Identify which cell holds the provided text, then report its (X, Y) central coordinate. 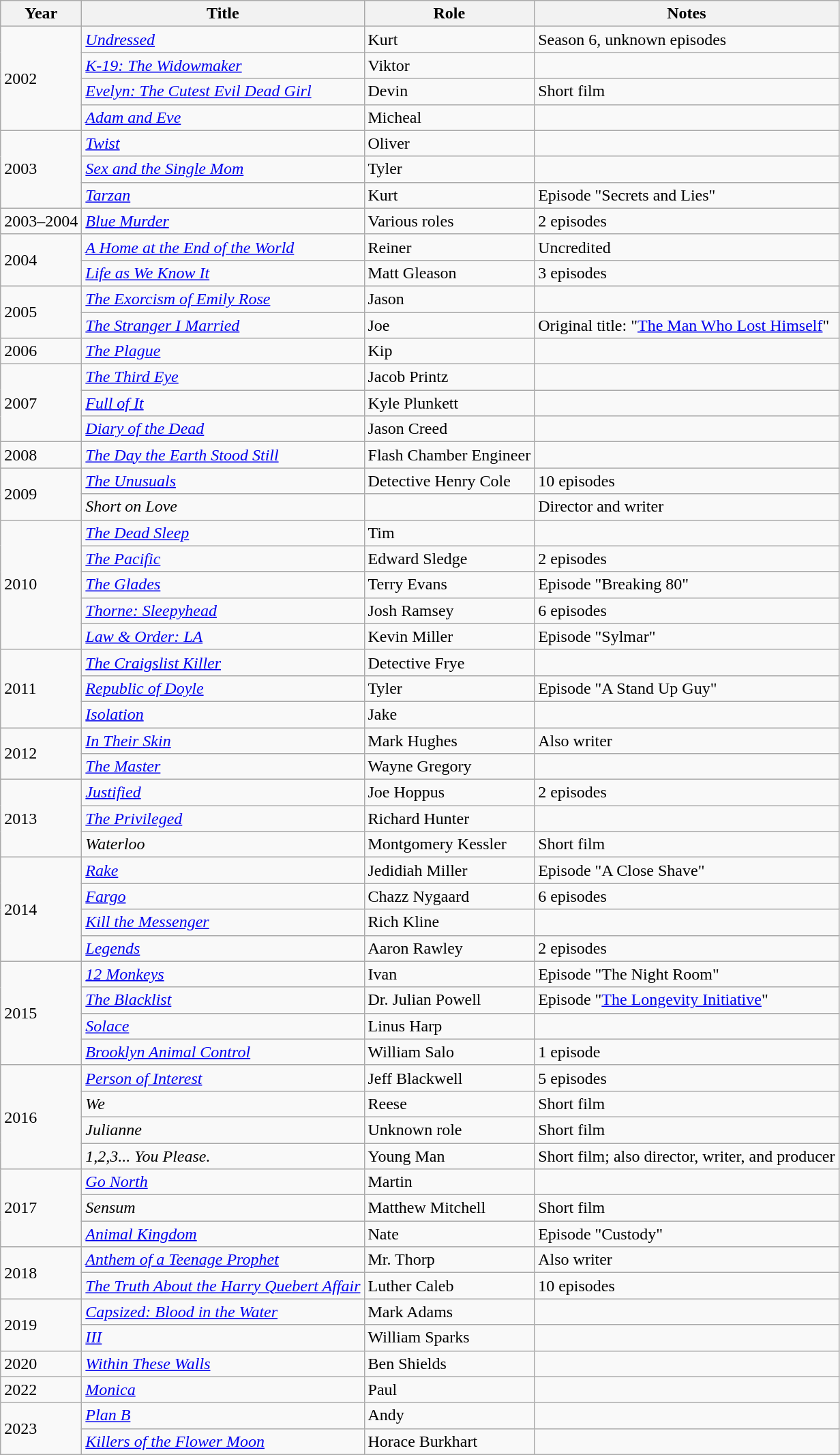
Sex and the Single Mom (223, 169)
Martin (449, 1182)
2005 (41, 312)
Episode "The Longevity Initiative" (687, 1000)
Killers of the Flower Moon (223, 1441)
Rake (223, 870)
Tim (449, 533)
Kip (449, 351)
Luther Caleb (449, 1286)
Josh Ramsey (449, 611)
Year (41, 14)
Matthew Mitchell (449, 1208)
Viktor (449, 65)
Short film; also director, writer, and producer (687, 1156)
2008 (41, 455)
Person of Interest (223, 1078)
Jeff Blackwell (449, 1078)
Notes (687, 14)
2003 (41, 169)
The Blacklist (223, 1000)
Kill the Messenger (223, 922)
The Master (223, 767)
Title (223, 14)
Legends (223, 948)
Episode "Sylmar" (687, 636)
3 episodes (687, 273)
Mr. Thorp (449, 1260)
Horace Burkhart (449, 1441)
Episode "A Stand Up Guy" (687, 688)
The Stranger I Married (223, 325)
12 Monkeys (223, 974)
Original title: "The Man Who Lost Himself" (687, 325)
2017 (41, 1208)
A Home at the End of the World (223, 247)
Plan B (223, 1415)
Ivan (449, 974)
5 episodes (687, 1078)
Episode "The Night Room" (687, 974)
Aaron Rawley (449, 948)
Within These Walls (223, 1364)
Reiner (449, 247)
2003–2004 (41, 221)
Republic of Doyle (223, 688)
Twist (223, 143)
Capsized: Blood in the Water (223, 1312)
Jake (449, 714)
Evelyn: The Cutest Evil Dead Girl (223, 91)
2019 (41, 1325)
Flash Chamber Engineer (449, 455)
Director and writer (687, 507)
2004 (41, 260)
Jedidiah Miller (449, 870)
Sensum (223, 1208)
Law & Order: LA (223, 636)
III (223, 1338)
1 episode (687, 1052)
2015 (41, 1013)
2006 (41, 351)
2020 (41, 1364)
In Their Skin (223, 740)
Richard Hunter (449, 819)
Mark Hughes (449, 740)
The Glades (223, 585)
Waterloo (223, 844)
Life as We Know It (223, 273)
2011 (41, 688)
The Third Eye (223, 377)
2012 (41, 753)
Thorne: Sleepyhead (223, 611)
Linus Harp (449, 1026)
Full of It (223, 403)
2009 (41, 494)
Rich Kline (449, 922)
Diary of the Dead (223, 429)
Various roles (449, 221)
Unknown role (449, 1130)
Monica (223, 1390)
1,2,3... You Please. (223, 1156)
The Privileged (223, 819)
Montgomery Kessler (449, 844)
Fargo (223, 896)
Kyle Plunkett (449, 403)
Matt Gleason (449, 273)
Ben Shields (449, 1364)
Justified (223, 793)
K-19: The Widowmaker (223, 65)
Young Man (449, 1156)
Reese (449, 1104)
Isolation (223, 714)
We (223, 1104)
2023 (41, 1428)
Adam and Eve (223, 117)
Role (449, 14)
Episode "Secrets and Lies" (687, 195)
Episode "A Close Shave" (687, 870)
The Exorcism of Emily Rose (223, 299)
The Craigslist Killer (223, 662)
The Truth About the Harry Quebert Affair (223, 1286)
William Salo (449, 1052)
Go North (223, 1182)
2007 (41, 403)
Nate (449, 1234)
The Dead Sleep (223, 533)
Blue Murder (223, 221)
Wayne Gregory (449, 767)
Jason Creed (449, 429)
2014 (41, 909)
The Day the Earth Stood Still (223, 455)
2022 (41, 1390)
Devin (449, 91)
Micheal (449, 117)
Detective Henry Cole (449, 481)
Oliver (449, 143)
Short on Love (223, 507)
Episode "Breaking 80" (687, 585)
Paul (449, 1390)
Detective Frye (449, 662)
Jason (449, 299)
Terry Evans (449, 585)
Joe Hoppus (449, 793)
2016 (41, 1117)
Brooklyn Animal Control (223, 1052)
Chazz Nygaard (449, 896)
Edward Sledge (449, 559)
Andy (449, 1415)
2013 (41, 819)
Undressed (223, 40)
Uncredited (687, 247)
Mark Adams (449, 1312)
Julianne (223, 1130)
William Sparks (449, 1338)
2002 (41, 78)
Solace (223, 1026)
Joe (449, 325)
Season 6, unknown episodes (687, 40)
2018 (41, 1273)
Episode "Custody" (687, 1234)
The Plague (223, 351)
Tarzan (223, 195)
Dr. Julian Powell (449, 1000)
Anthem of a Teenage Prophet (223, 1260)
2010 (41, 585)
The Unusuals (223, 481)
Kevin Miller (449, 636)
Animal Kingdom (223, 1234)
The Pacific (223, 559)
Jacob Printz (449, 377)
